Return [X, Y] of the center of cell containing provided text 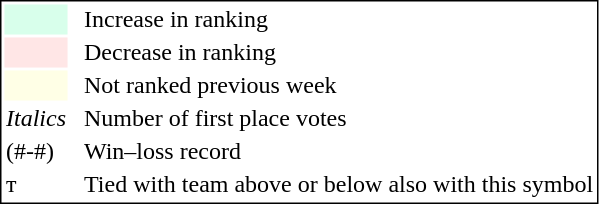
(#-#) [36, 151]
Increase in ranking [338, 19]
Win–loss record [338, 151]
т [36, 185]
Decrease in ranking [338, 53]
Italics [36, 119]
Number of first place votes [338, 119]
Tied with team above or below also with this symbol [338, 185]
Not ranked previous week [338, 85]
